Capture the cell that displays the provided text and extract its [x, y] central coordinate. 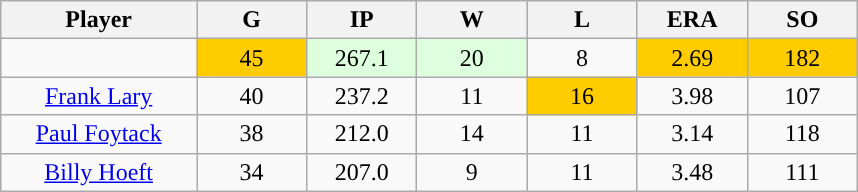
267.1 [362, 58]
111 [802, 172]
8 [582, 58]
237.2 [362, 96]
45 [252, 58]
Paul Foytack [99, 134]
3.48 [692, 172]
W [472, 20]
Frank Lary [99, 96]
ERA [692, 20]
20 [472, 58]
SO [802, 20]
212.0 [362, 134]
2.69 [692, 58]
Billy Hoeft [99, 172]
107 [802, 96]
3.14 [692, 134]
16 [582, 96]
IP [362, 20]
34 [252, 172]
40 [252, 96]
Player [99, 20]
14 [472, 134]
38 [252, 134]
9 [472, 172]
182 [802, 58]
L [582, 20]
118 [802, 134]
207.0 [362, 172]
3.98 [692, 96]
G [252, 20]
